Return the (X, Y) coordinate for the center point of the cell that contains the specified text.  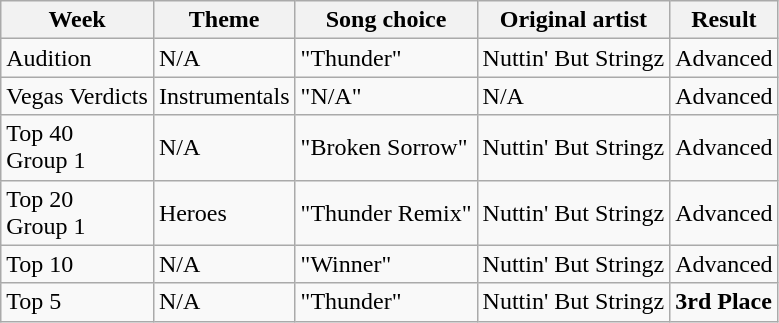
"Broken Sorrow" (386, 148)
Top 40Group 1 (78, 148)
Original artist (574, 20)
Heroes (224, 212)
Audition (78, 58)
"Thunder Remix" (386, 212)
Top 20Group 1 (78, 212)
Instrumentals (224, 96)
Top 5 (78, 302)
"N/A" (386, 96)
Week (78, 20)
Vegas Verdicts (78, 96)
Result (724, 20)
3rd Place (724, 302)
Top 10 (78, 264)
"Winner" (386, 264)
Theme (224, 20)
Song choice (386, 20)
